For the text-containing cell, return its midpoint in (x, y) coordinate format. 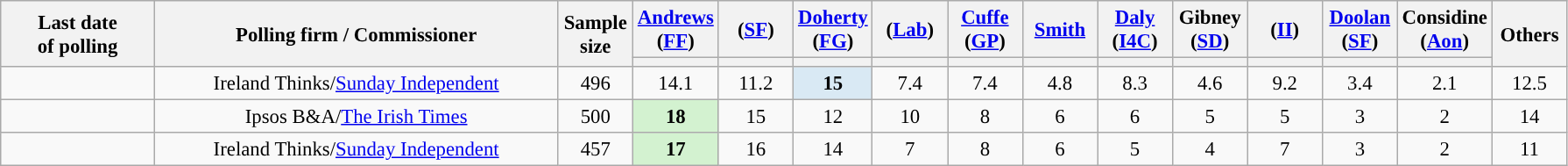
(SF) (756, 30)
Cuffe (GP) (985, 30)
3.4 (1360, 83)
Ipsos B&A/The Irish Times (356, 117)
18 (676, 117)
14.1 (676, 83)
(II) (1285, 30)
Doolan (SF) (1360, 30)
12 (833, 117)
11.2 (756, 83)
17 (676, 149)
Andrews (FF) (676, 30)
9.2 (1285, 83)
11 (1529, 149)
Polling firm / Commissioner (356, 33)
4 (1210, 149)
Daly (I4C) (1135, 30)
4.6 (1210, 83)
496 (596, 83)
12.5 (1529, 83)
10 (910, 117)
Considine (Aon) (1444, 30)
2.1 (1444, 83)
Last dateof polling (78, 33)
8.3 (1135, 83)
16 (756, 149)
457 (596, 149)
Doherty (FG) (833, 30)
Gibney (SD) (1210, 30)
4.8 (1060, 83)
Others (1529, 33)
500 (596, 117)
(Lab) (910, 30)
Smith (1060, 30)
Samplesize (596, 33)
